For the text-containing cell, return its midpoint in [X, Y] coordinate format. 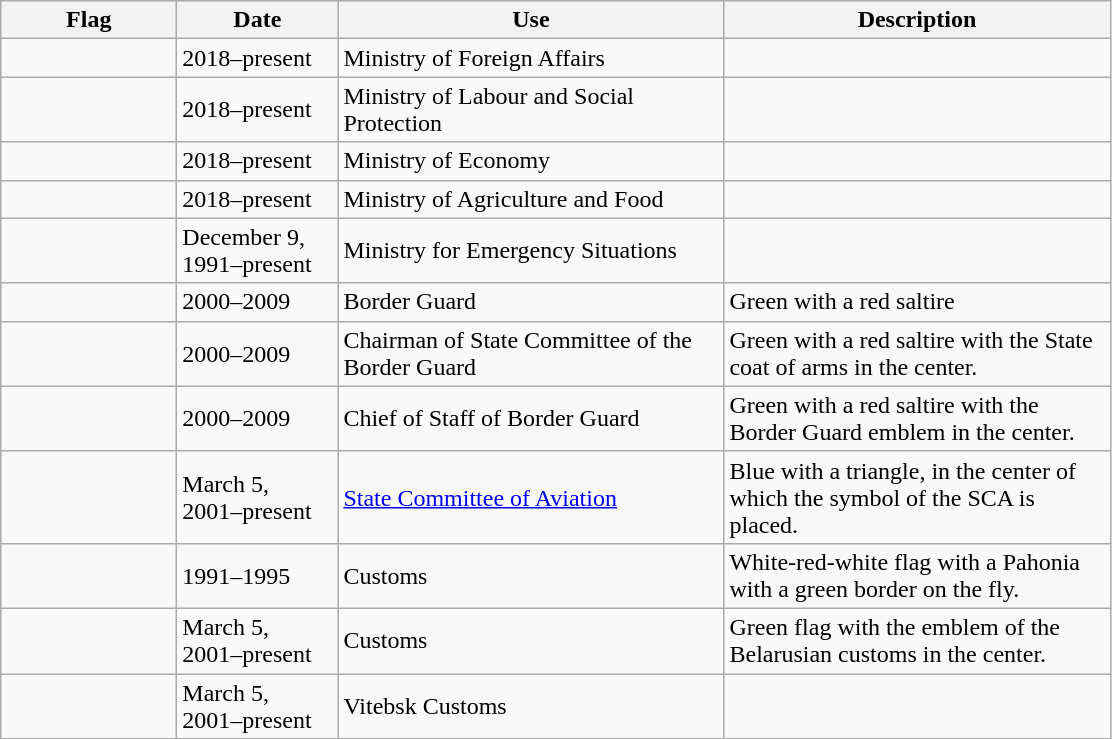
Ministry of Agriculture and Food [531, 199]
Chairman of State Committee of the Border Guard [531, 354]
1991–1995 [258, 576]
Ministry for Emergency Situations [531, 250]
Ministry of Labour and Social Protection [531, 110]
White-red-white flag with a Pahonia with a green border on the fly. [917, 576]
Green flag with the emblem of the Belarusian customs in the center. [917, 640]
Border Guard [531, 302]
Date [258, 20]
Description [917, 20]
Blue with a triangle, in the center of which the symbol of the SCA is placed. [917, 497]
Ministry of Economy [531, 161]
Vitebsk Customs [531, 706]
Flag [89, 20]
Use [531, 20]
Green with a red saltire with the State coat of arms in the center. [917, 354]
Green with a red saltire with the Border Guard emblem in the center. [917, 418]
Ministry of Foreign Affairs [531, 58]
State Committee of Aviation [531, 497]
December 9, 1991–present [258, 250]
Chief of Staff of Border Guard [531, 418]
Green with a red saltire [917, 302]
